Detect which cell encompasses the target text, then output its [x, y] center coordinate. 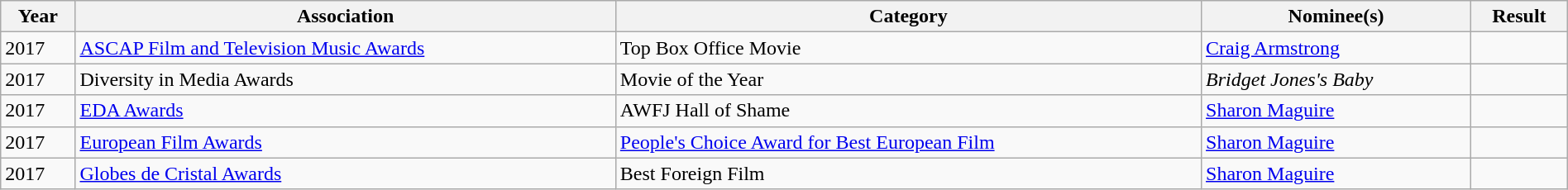
Top Box Office Movie [908, 48]
European Film Awards [346, 142]
Association [346, 17]
ASCAP Film and Television Music Awards [346, 48]
Year [38, 17]
Best Foreign Film [908, 173]
Globes de Cristal Awards [346, 173]
Nominee(s) [1336, 17]
Diversity in Media Awards [346, 79]
People's Choice Award for Best European Film [908, 142]
AWFJ Hall of Shame [908, 111]
Result [1520, 17]
Bridget Jones's Baby [1336, 79]
Craig Armstrong [1336, 48]
EDA Awards [346, 111]
Movie of the Year [908, 79]
Category [908, 17]
